Pinpoint the cell where the given text exists, returning its [X, Y] midpoint coordinate. 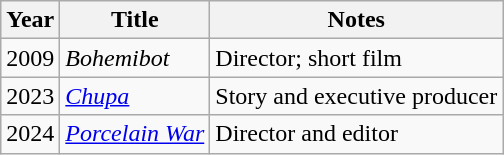
Story and executive producer [356, 96]
Director and editor [356, 134]
Notes [356, 20]
2024 [30, 134]
Bohemibot [135, 58]
Director; short film [356, 58]
2023 [30, 96]
Title [135, 20]
Porcelain War [135, 134]
Chupa [135, 96]
Year [30, 20]
2009 [30, 58]
